Extract the (X, Y) coordinate from the center of the cell holding the provided text.  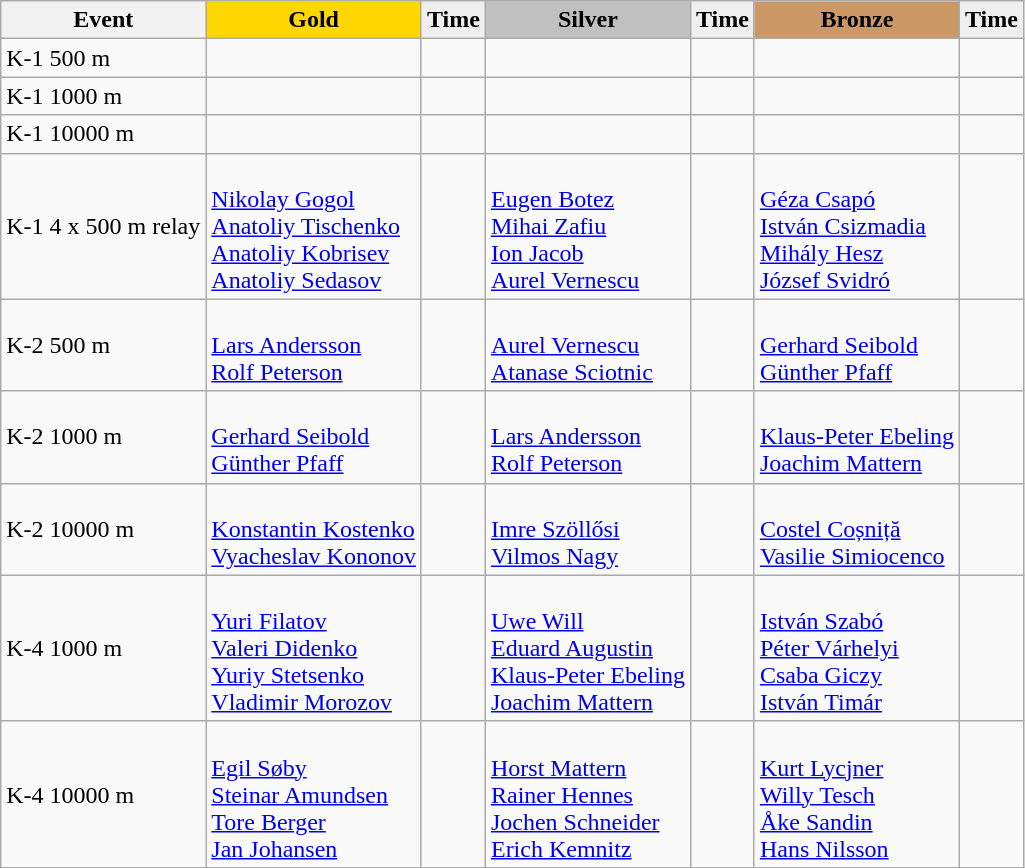
Silver (588, 20)
K-1 1000 m (104, 96)
Uwe WillEduard AugustinKlaus-Peter EbelingJoachim Mattern (588, 648)
Géza CsapóIstván CsizmadiaMihály HeszJózsef Svidró (856, 226)
Konstantin KostenkoVyacheslav Kononov (314, 529)
Horst MatternRainer HennesJochen SchneiderErich Kemnitz (588, 794)
Kurt LycjnerWilly TeschÅke SandinHans Nilsson (856, 794)
Costel CoșnițăVasilie Simiocenco (856, 529)
Event (104, 20)
K-4 1000 m (104, 648)
Nikolay GogolAnatoliy TischenkoAnatoliy KobrisevAnatoliy Sedasov (314, 226)
Yuri FilatovValeri DidenkoYuriy StetsenkoVladimir Morozov (314, 648)
István SzabóPéter VárhelyiCsaba GiczyIstván Timár (856, 648)
K-1 500 m (104, 58)
Gold (314, 20)
K-2 1000 m (104, 437)
Egil SøbySteinar AmundsenTore BergerJan Johansen (314, 794)
Imre SzöllősiVilmos Nagy (588, 529)
Klaus-Peter EbelingJoachim Mattern (856, 437)
Aurel VernescuAtanase Sciotnic (588, 345)
K-1 10000 m (104, 134)
K-2 500 m (104, 345)
Eugen BotezMihai ZafiuIon JacobAurel Vernescu (588, 226)
K-4 10000 m (104, 794)
K-1 4 x 500 m relay (104, 226)
Bronze (856, 20)
K-2 10000 m (104, 529)
